Determine the (X, Y) coordinate at the center of the cell enclosing the given text.  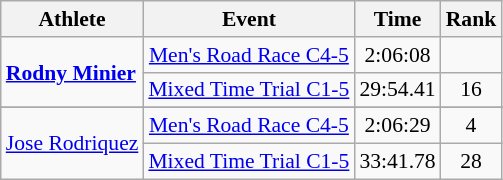
4 (472, 126)
Jose Rodriquez (72, 144)
Rank (472, 19)
16 (472, 90)
29:54.41 (397, 90)
2:06:29 (397, 126)
Athlete (72, 19)
Time (397, 19)
2:06:08 (397, 55)
33:41.78 (397, 162)
Rodny Minier (72, 72)
28 (472, 162)
Event (248, 19)
